Scan for the cell matching the given text and deliver its (x, y) coordinate at center. 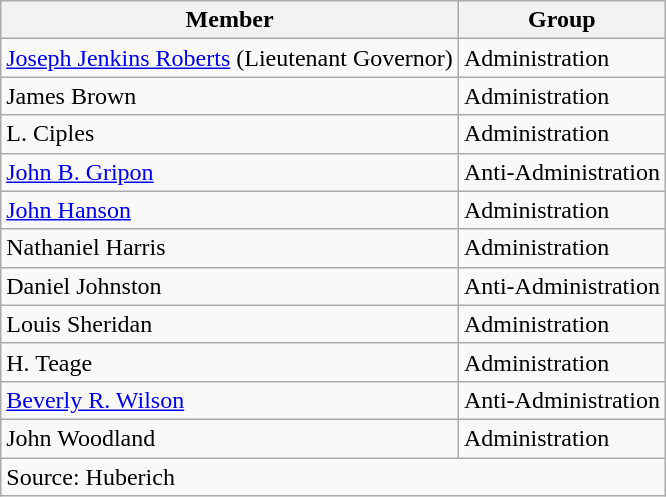
Group (562, 20)
L. Ciples (230, 134)
Beverly R. Wilson (230, 400)
John Hanson (230, 210)
Nathaniel Harris (230, 248)
James Brown (230, 96)
John Woodland (230, 438)
Member (230, 20)
Source: Huberich (334, 477)
H. Teage (230, 362)
Daniel Johnston (230, 286)
John B. Gripon (230, 172)
Joseph Jenkins Roberts (Lieutenant Governor) (230, 58)
Louis Sheridan (230, 324)
